Identify which cell holds the provided text, then report its [x, y] central coordinate. 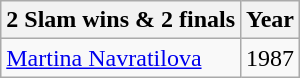
Year [270, 20]
1987 [270, 58]
2 Slam wins & 2 finals [121, 20]
Martina Navratilova [121, 58]
